Scan for the cell matching the given text and deliver its (X, Y) coordinate at center. 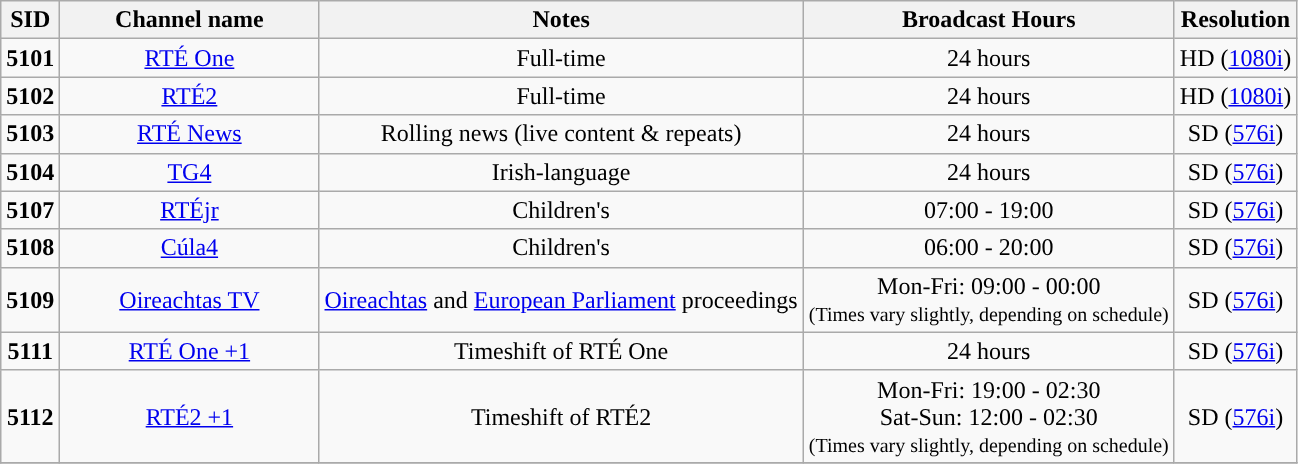
Mon-Fri: 09:00 - 00:00(Times vary slightly, depending on schedule) (988, 300)
SID (30, 20)
Oireachtas and European Parliament proceedings (561, 300)
5107 (30, 210)
Resolution (1235, 20)
Irish-language (561, 172)
06:00 - 20:00 (988, 248)
RTÉ2 +1 (190, 416)
5108 (30, 248)
RTÉ One (190, 58)
5104 (30, 172)
5112 (30, 416)
Broadcast Hours (988, 20)
Mon-Fri: 19:00 - 02:30Sat-Sun: 12:00 - 02:30(Times vary slightly, depending on schedule) (988, 416)
RTÉ2 (190, 96)
RTÉjr (190, 210)
TG4 (190, 172)
07:00 - 19:00 (988, 210)
5103 (30, 134)
5109 (30, 300)
5102 (30, 96)
Notes (561, 20)
Cúla4 (190, 248)
5111 (30, 351)
Timeshift of RTÉ2 (561, 416)
RTÉ One +1 (190, 351)
RTÉ News (190, 134)
Channel name (190, 20)
5101 (30, 58)
Oireachtas TV (190, 300)
Rolling news (live content & repeats) (561, 134)
Timeshift of RTÉ One (561, 351)
